Provide the (X, Y) coordinate of the cell's center where the given text is located.  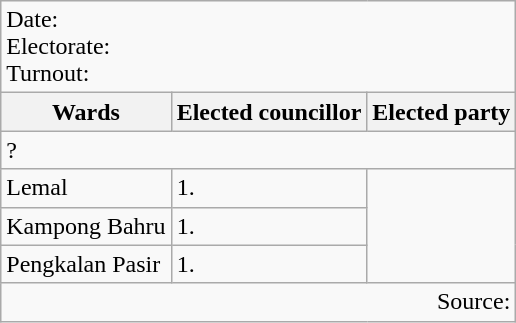
Lemal (86, 188)
Date: Electorate: Turnout: (258, 47)
Pengkalan Pasir (86, 264)
Wards (86, 112)
Source: (258, 302)
Elected party (442, 112)
Kampong Bahru (86, 226)
Elected councillor (269, 112)
? (258, 150)
